Detect which cell encompasses the target text, then output its (x, y) center coordinate. 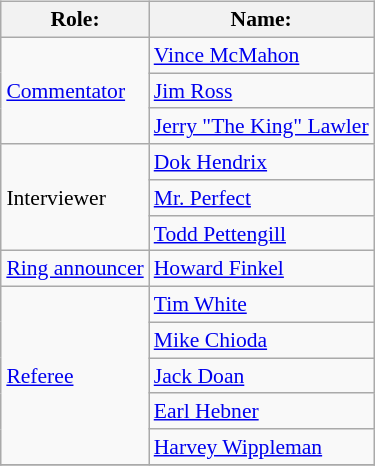
Referee (74, 376)
Name: (262, 20)
Dok Hendrix (262, 162)
Jerry "The King" Lawler (262, 126)
Mike Chioda (262, 340)
Jim Ross (262, 91)
Ring announcer (74, 269)
Mr. Perfect (262, 198)
Commentator (74, 90)
Jack Doan (262, 376)
Interviewer (74, 198)
Role: (74, 20)
Tim White (262, 305)
Earl Hebner (262, 411)
Vince McMahon (262, 55)
Howard Finkel (262, 269)
Harvey Wippleman (262, 447)
Todd Pettengill (262, 233)
